Return the (X, Y) coordinate for the center point of the cell that contains the specified text.  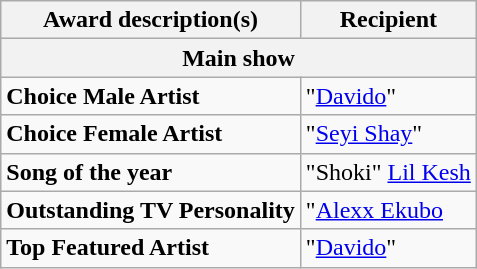
"Alexx Ekubo (388, 210)
Award description(s) (151, 20)
Top Featured Artist (151, 248)
Choice Female Artist (151, 134)
Recipient (388, 20)
Outstanding TV Personality (151, 210)
"Shoki" Lil Kesh (388, 172)
Main show (239, 58)
Song of the year (151, 172)
Choice Male Artist (151, 96)
"Seyi Shay" (388, 134)
